Capture the cell that displays the provided text and extract its [X, Y] central coordinate. 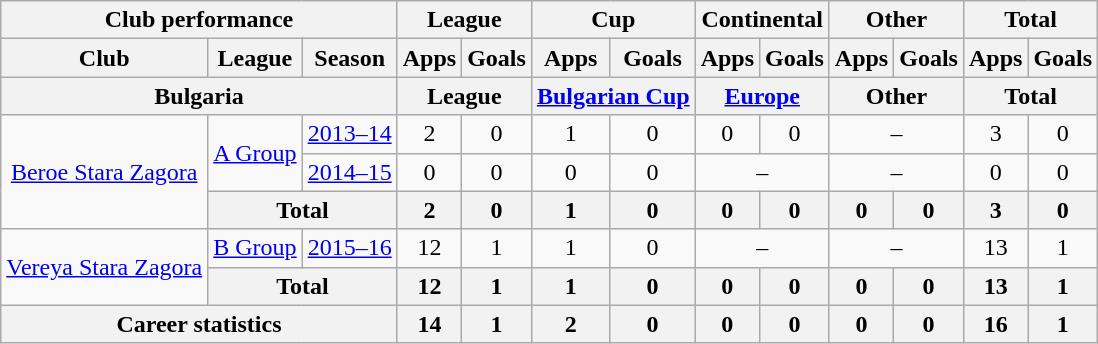
2013–14 [350, 134]
Club [104, 58]
Career statistics [199, 324]
Bulgaria [199, 96]
Cup [613, 20]
2015–16 [350, 248]
2014–15 [350, 172]
B Group [255, 248]
A Group [255, 153]
Season [350, 58]
16 [995, 324]
Club performance [199, 20]
Vereya Stara Zagora [104, 267]
14 [429, 324]
Continental [762, 20]
Beroe Stara Zagora [104, 172]
Bulgarian Cup [613, 96]
Europe [762, 96]
